From the cell containing the given text, extract its center point as (x, y) coordinate. 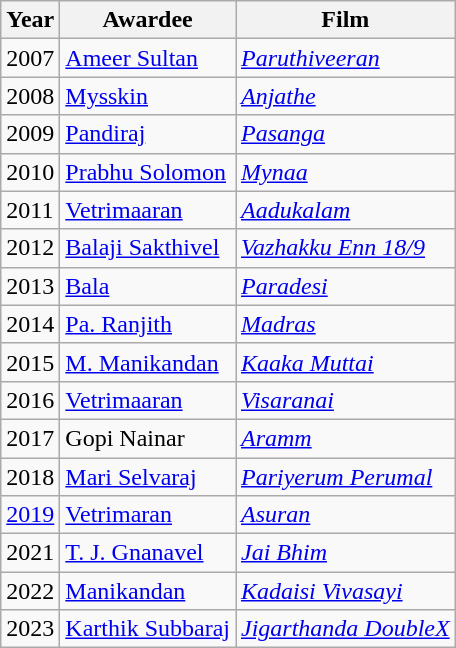
Vazhakku Enn 18/9 (346, 248)
Kadaisi Vivasayi (346, 591)
2017 (30, 438)
Paradesi (346, 286)
2014 (30, 324)
Visaranai (346, 400)
2010 (30, 172)
2021 (30, 553)
Mari Selvaraj (148, 477)
2007 (30, 58)
2008 (30, 96)
Manikandan (148, 591)
2011 (30, 210)
2022 (30, 591)
Pariyerum Perumal (346, 477)
Aadukalam (346, 210)
Bala (148, 286)
Pandiraj (148, 134)
Madras (346, 324)
Mynaa (346, 172)
Jigarthanda DoubleX (346, 629)
Balaji Sakthivel (148, 248)
Gopi Nainar (148, 438)
Pa. Ranjith (148, 324)
Jai Bhim (346, 553)
Kaaka Muttai (346, 362)
Asuran (346, 515)
2019 (30, 515)
2023 (30, 629)
T. J. Gnanavel (148, 553)
2013 (30, 286)
2009 (30, 134)
Pasanga (346, 134)
2015 (30, 362)
2018 (30, 477)
Paruthiveeran (346, 58)
Prabhu Solomon (148, 172)
Awardee (148, 20)
Vetrimaran (148, 515)
Year (30, 20)
2012 (30, 248)
Mysskin (148, 96)
M. Manikandan (148, 362)
Anjathe (346, 96)
Karthik Subbaraj (148, 629)
2016 (30, 400)
Film (346, 20)
Aramm (346, 438)
Ameer Sultan (148, 58)
